Identify which cell holds the provided text, then report its (x, y) central coordinate. 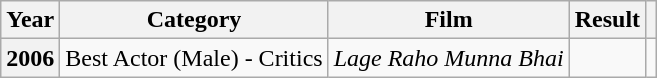
Best Actor (Male) - Critics (194, 58)
2006 (30, 58)
Year (30, 20)
Film (448, 20)
Category (194, 20)
Result (607, 20)
Lage Raho Munna Bhai (448, 58)
